Search for the cell housing the specified text and yield its (X, Y) center coordinate. 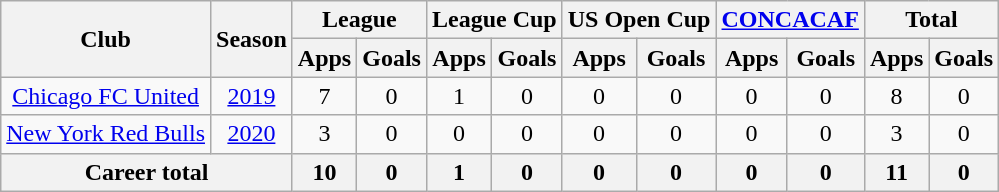
Club (106, 39)
League Cup (494, 20)
Total (931, 20)
League (359, 20)
CONCACAF (790, 20)
New York Red Bulls (106, 134)
US Open Cup (639, 20)
Season (252, 39)
Career total (147, 172)
7 (324, 96)
2019 (252, 96)
11 (896, 172)
10 (324, 172)
2020 (252, 134)
Chicago FC United (106, 96)
8 (896, 96)
